Scan for the cell matching the given text and deliver its [X, Y] coordinate at center. 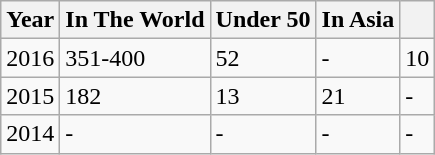
2016 [30, 58]
182 [135, 96]
21 [358, 96]
351-400 [135, 58]
2015 [30, 96]
In The World [135, 20]
2014 [30, 134]
In Asia [358, 20]
10 [418, 58]
13 [263, 96]
Under 50 [263, 20]
52 [263, 58]
Year [30, 20]
